Identify which cell holds the provided text, then report its (X, Y) central coordinate. 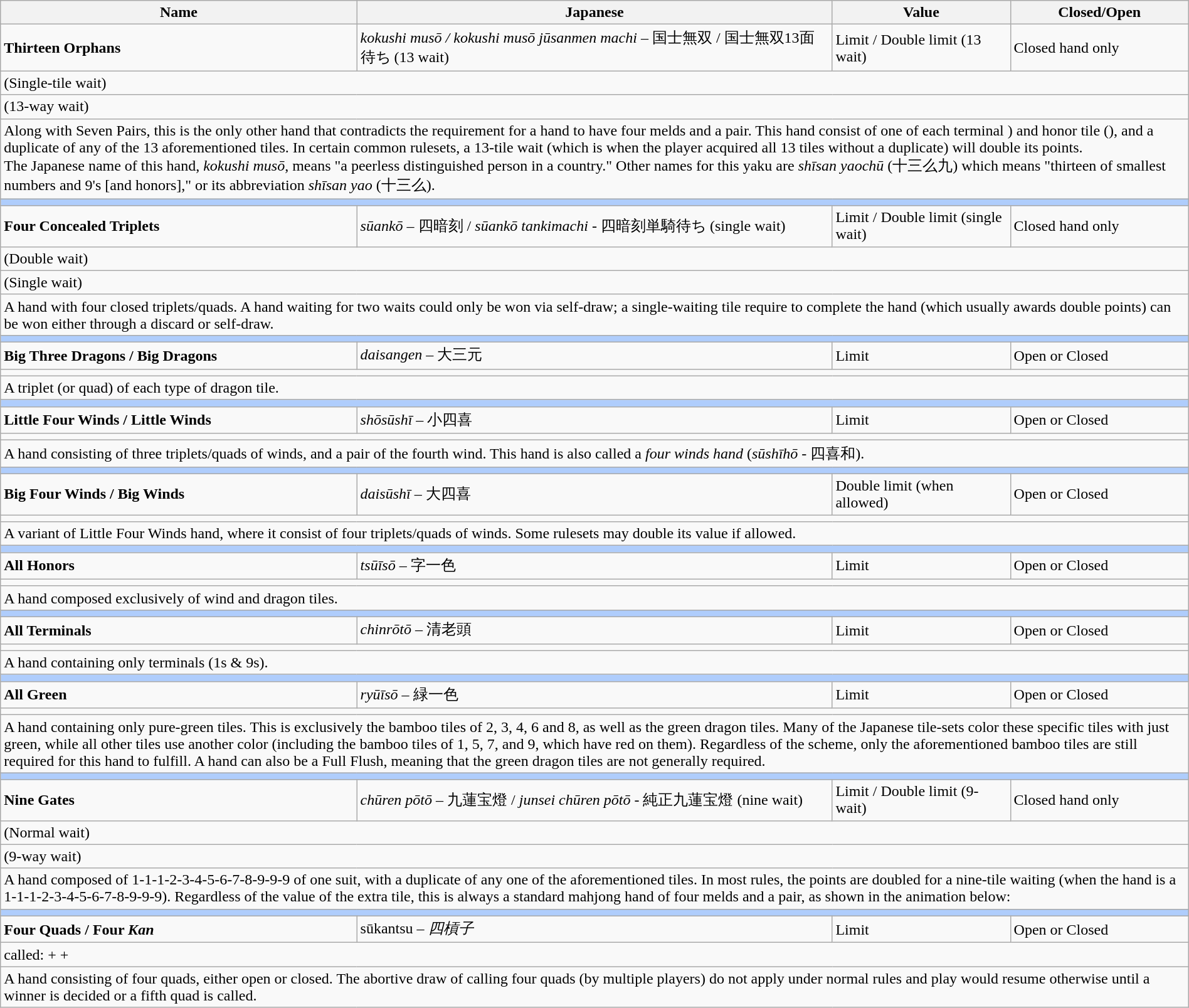
Limit / Double limit (13 wait) (921, 48)
(Double wait) (594, 258)
Little Four Winds / Little Winds (179, 420)
Value (921, 13)
Big Four Winds / Big Winds (179, 494)
(Normal wait) (594, 832)
(Single wait) (594, 282)
A hand containing only terminals (1s & 9s). (594, 662)
All Green (179, 695)
Four Quads / Four Kan (179, 930)
kokushi musō / kokushi musō jūsanmen machi – 国士無双 / 国士無双13面待ち (13 wait) (594, 48)
daisangen – 大三元 (594, 355)
chinrōtō – 清老頭 (594, 630)
A triplet (or quad) of each type of dragon tile. (594, 388)
Double limit (when allowed) (921, 494)
(13-way wait) (594, 107)
shōsūshī – 小四喜 (594, 420)
daisūshī – 大四喜 (594, 494)
Big Three Dragons / Big Dragons (179, 355)
sūankō – 四暗刻 / sūankō tankimachi - 四暗刻単騎待ち (single wait) (594, 226)
(9-way wait) (594, 856)
ryūīsō – 緑一色 (594, 695)
tsūīsō – 字一色 (594, 566)
Japanese (594, 13)
Nine Gates (179, 800)
Limit / Double limit (9-wait) (921, 800)
All Terminals (179, 630)
Closed/Open (1099, 13)
A hand consisting of three triplets/quads of winds, and a pair of the fourth wind. This hand is also called a four winds hand (sūshīhō - 四喜和). (594, 454)
sūkantsu – 四槓子 (594, 930)
Name (179, 13)
chūren pōtō – 九蓮宝燈 / junsei chūren pōtō - 純正九蓮宝燈 (nine wait) (594, 800)
Four Concealed Triplets (179, 226)
called: + + (594, 955)
Thirteen Orphans (179, 48)
A variant of Little Four Winds hand, where it consist of four triplets/quads of winds. Some rulesets may double its value if allowed. (594, 534)
All Honors (179, 566)
A hand composed exclusively of wind and dragon tiles. (594, 598)
Limit / Double limit (single wait) (921, 226)
(Single-tile wait) (594, 83)
